Detect which cell encompasses the target text, then output its (X, Y) center coordinate. 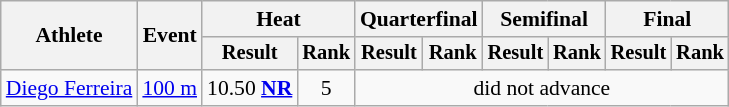
did not advance (542, 88)
Semifinal (544, 19)
Event (170, 36)
100 m (170, 88)
Heat (278, 19)
Final (668, 19)
Athlete (70, 36)
5 (326, 88)
Quarterfinal (419, 19)
Diego Ferreira (70, 88)
10.50 NR (250, 88)
